Return [X, Y] of the center of cell containing provided text 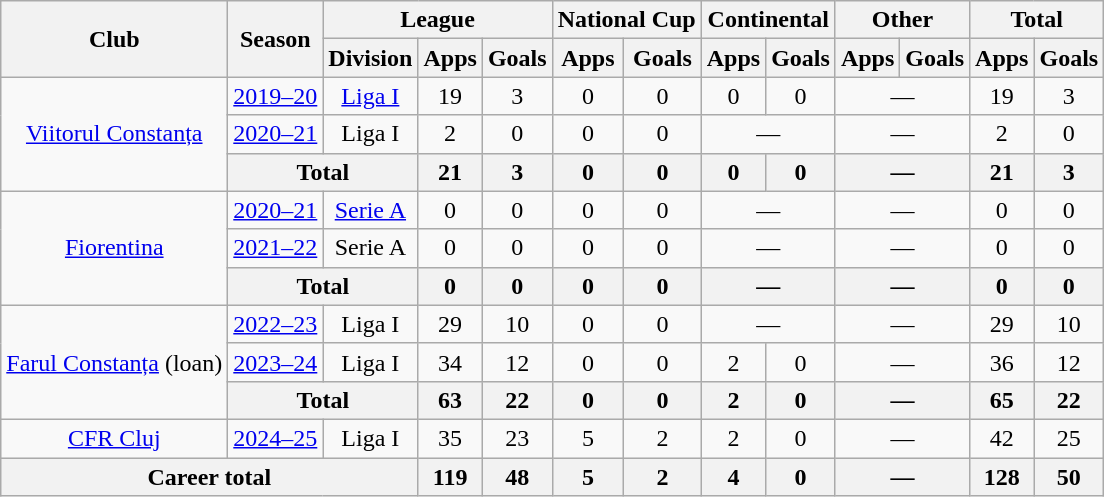
Viitorul Constanța [114, 134]
25 [1069, 438]
23 [517, 438]
119 [450, 477]
50 [1069, 477]
2022–23 [276, 324]
48 [517, 477]
Career total [210, 477]
128 [1002, 477]
Season [276, 39]
35 [450, 438]
Farul Constanța (loan) [114, 362]
Division [370, 58]
42 [1002, 438]
Other [902, 20]
Fiorentina [114, 248]
36 [1002, 362]
2021–22 [276, 248]
2023–24 [276, 362]
CFR Cluj [114, 438]
4 [733, 477]
National Cup [626, 20]
League [438, 20]
2019–20 [276, 96]
2024–25 [276, 438]
63 [450, 400]
34 [450, 362]
65 [1002, 400]
Continental [768, 20]
Club [114, 39]
